Search for the cell housing the specified text and yield its (x, y) center coordinate. 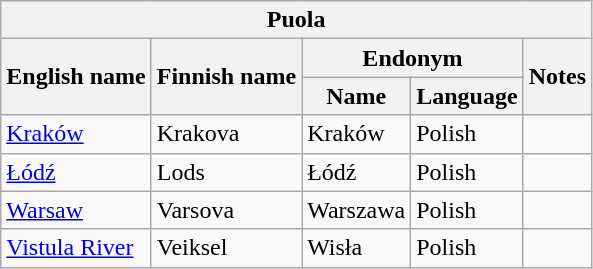
Wisła (356, 248)
Language (467, 96)
English name (76, 77)
Krakova (226, 134)
Warszawa (356, 210)
Notes (557, 77)
Puola (296, 20)
Endonym (413, 58)
Lods (226, 172)
Finnish name (226, 77)
Veiksel (226, 248)
Vistula River (76, 248)
Warsaw (76, 210)
Varsova (226, 210)
Name (356, 96)
